Determine the [X, Y] coordinate at the center of the cell enclosing the given text.  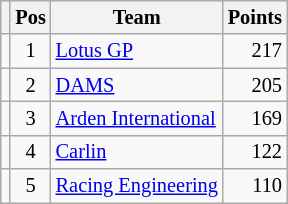
Lotus GP [137, 51]
3 [30, 118]
Team [137, 17]
Carlin [137, 152]
205 [255, 85]
110 [255, 186]
Pos [30, 17]
1 [30, 51]
Arden International [137, 118]
122 [255, 152]
5 [30, 186]
DAMS [137, 85]
4 [30, 152]
Racing Engineering [137, 186]
Points [255, 17]
2 [30, 85]
217 [255, 51]
169 [255, 118]
